Pinpoint the cell where the given text exists, returning its (X, Y) midpoint coordinate. 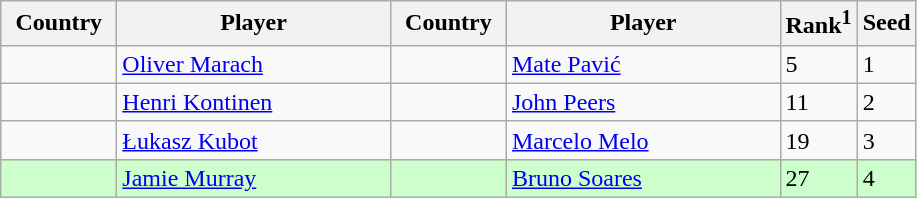
1 (886, 64)
Rank1 (818, 24)
Jamie Murray (254, 178)
27 (818, 178)
Oliver Marach (254, 64)
Bruno Soares (643, 178)
11 (818, 102)
Seed (886, 24)
2 (886, 102)
Łukasz Kubot (254, 140)
Henri Kontinen (254, 102)
19 (818, 140)
5 (818, 64)
John Peers (643, 102)
4 (886, 178)
Marcelo Melo (643, 140)
Mate Pavić (643, 64)
3 (886, 140)
